Return (X, Y) of the center of cell containing provided text 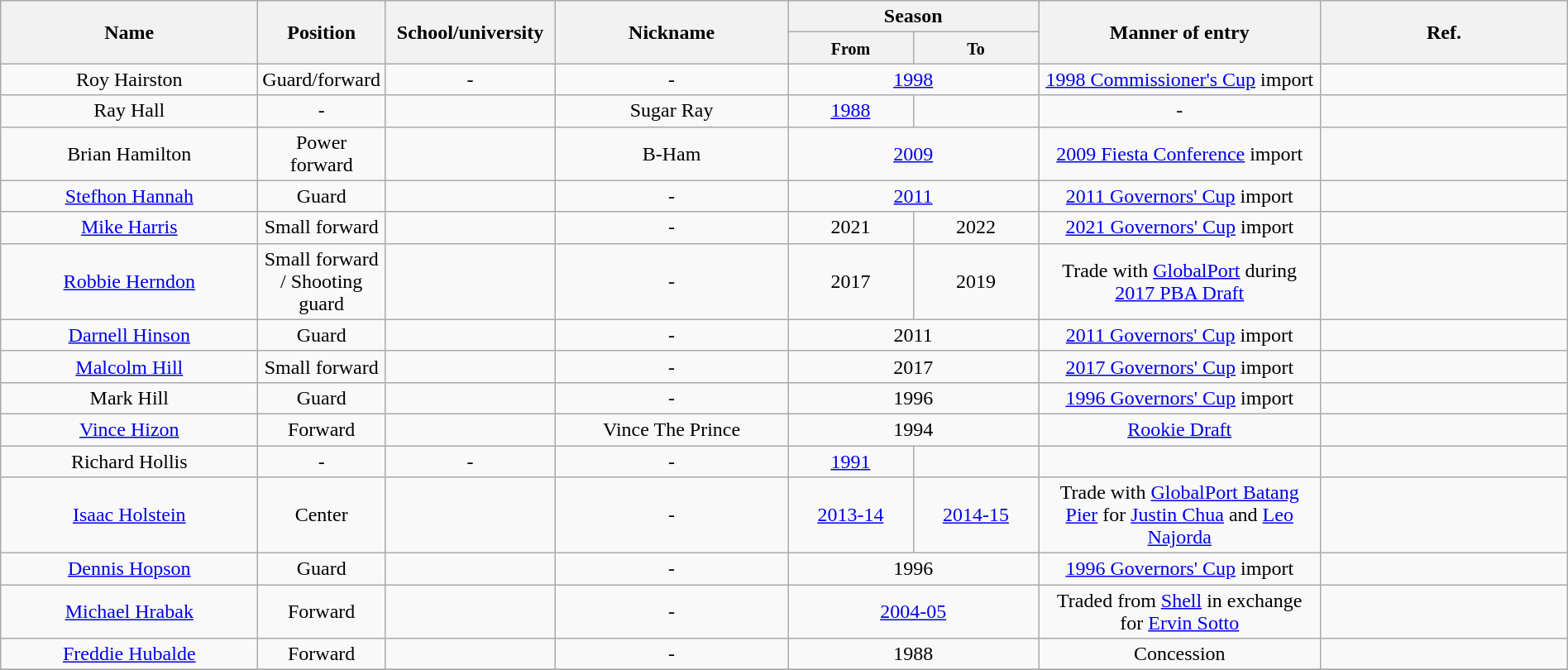
Stefhon Hannah (129, 196)
From (851, 48)
Brian Hamilton (129, 154)
1991 (851, 461)
Vince The Prince (672, 429)
Traded from Shell in exchange for Ervin Sotto (1179, 612)
To (976, 48)
2009 (913, 154)
Nickname (672, 32)
Power forward (322, 154)
Freddie Hubalde (129, 654)
1998 Commissioner's Cup import (1179, 79)
Rookie Draft (1179, 429)
Manner of entry (1179, 32)
Ray Hall (129, 111)
Sugar Ray (672, 111)
Robbie Herndon (129, 281)
Roy Hairston (129, 79)
Darnell Hinson (129, 335)
Center (322, 515)
Ref. (1444, 32)
Guard/forward (322, 79)
Richard Hollis (129, 461)
Season (913, 17)
Dennis Hopson (129, 569)
2019 (976, 281)
Mark Hill (129, 398)
2013-14 (851, 515)
1994 (913, 429)
Trade with GlobalPort Batang Pier for Justin Chua and Leo Najorda (1179, 515)
Concession (1179, 654)
2004-05 (913, 612)
B-Ham (672, 154)
Isaac Holstein (129, 515)
2017 Governors' Cup import (1179, 366)
2021 Governors' Cup import (1179, 227)
2009 Fiesta Conference import (1179, 154)
Position (322, 32)
Trade with GlobalPort during 2017 PBA Draft (1179, 281)
Mike Harris (129, 227)
Michael Hrabak (129, 612)
1998 (913, 79)
Small forward / Shooting guard (322, 281)
Malcolm Hill (129, 366)
Name (129, 32)
School/university (470, 32)
Vince Hizon (129, 429)
2022 (976, 227)
2021 (851, 227)
2014-15 (976, 515)
